Locate the cell with the specified text and output its [X, Y] center coordinate. 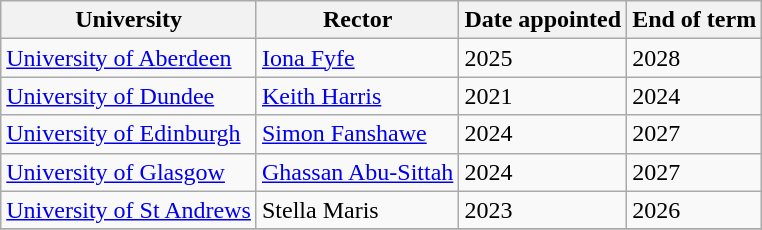
Ghassan Abu-Sittah [357, 172]
2021 [543, 96]
University of Dundee [129, 96]
2028 [694, 58]
Simon Fanshawe [357, 134]
University [129, 20]
2025 [543, 58]
Stella Maris [357, 210]
2023 [543, 210]
2026 [694, 210]
Date appointed [543, 20]
University of Edinburgh [129, 134]
University of Glasgow [129, 172]
Keith Harris [357, 96]
Iona Fyfe [357, 58]
University of St Andrews [129, 210]
Rector [357, 20]
University of Aberdeen [129, 58]
End of term [694, 20]
